Scan for the cell matching the given text and deliver its [X, Y] coordinate at center. 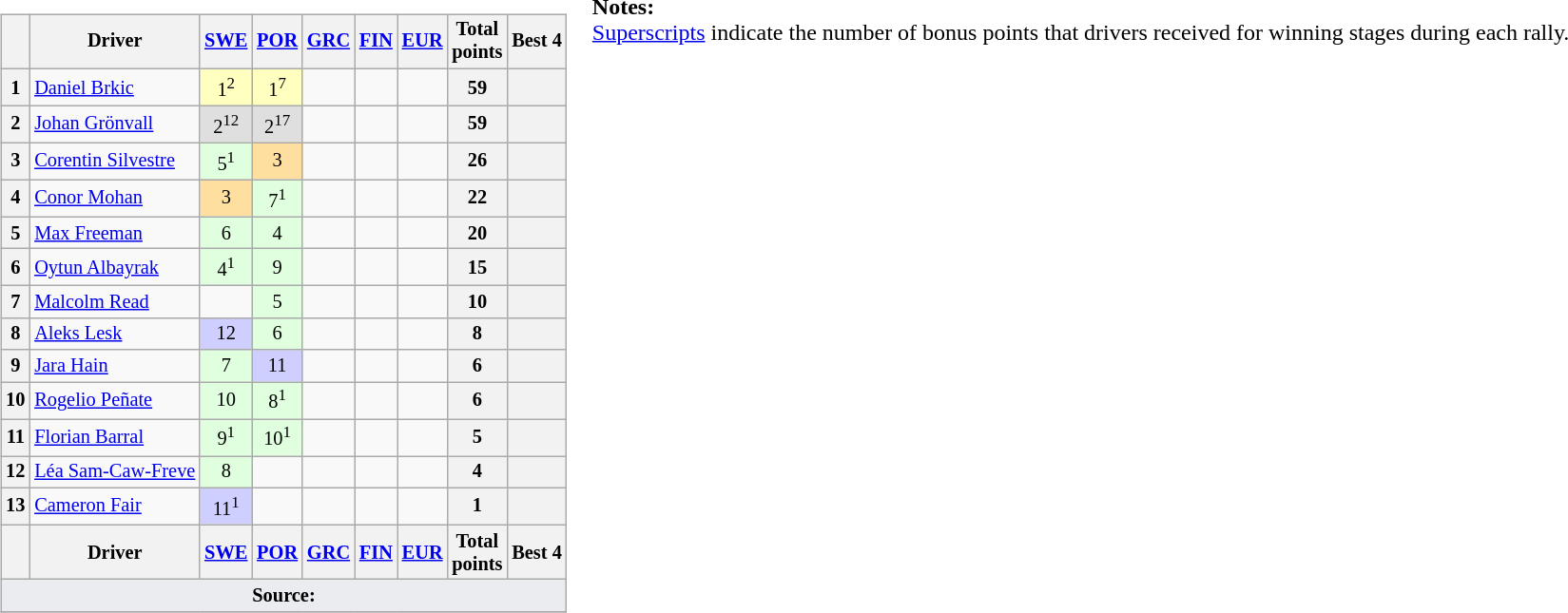
15 [477, 268]
13 [15, 506]
Conor Mohan [114, 198]
20 [477, 233]
101 [278, 437]
Aleks Lesk [114, 334]
Malcolm Read [114, 302]
Oytun Albayrak [114, 268]
17 [278, 87]
71 [278, 198]
Corentin Silvestre [114, 162]
Léa Sam-Caw-Freve [114, 472]
Johan Grönvall [114, 124]
Rogelio Peñate [114, 401]
Florian Barral [114, 437]
217 [278, 124]
91 [226, 437]
41 [226, 268]
2 [15, 124]
Daniel Brkic [114, 87]
26 [477, 162]
Jara Hain [114, 366]
111 [226, 506]
51 [226, 162]
Cameron Fair [114, 506]
Source: [283, 596]
81 [278, 401]
22 [477, 198]
212 [226, 124]
Max Freeman [114, 233]
